Identify which cell holds the provided text, then report its [x, y] central coordinate. 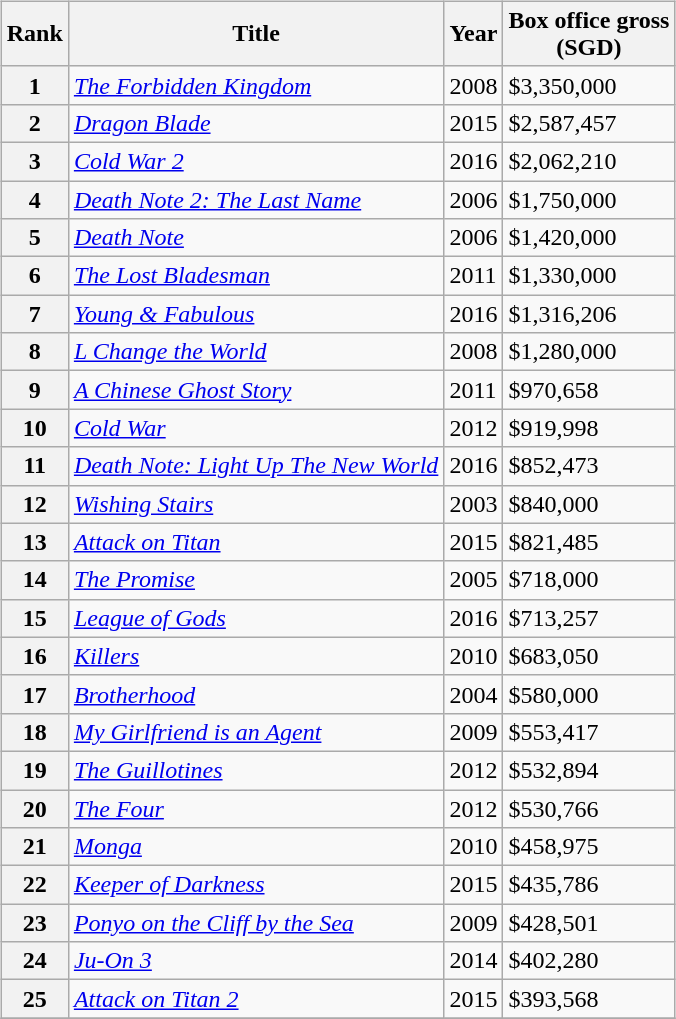
$1,330,000 [589, 276]
$919,998 [589, 428]
18 [34, 732]
2 [34, 123]
17 [34, 694]
Killers [256, 656]
$553,417 [589, 732]
$1,280,000 [589, 352]
5 [34, 238]
Year [474, 34]
2004 [474, 694]
14 [34, 580]
2014 [474, 961]
23 [34, 923]
$713,257 [589, 618]
16 [34, 656]
$435,786 [589, 885]
6 [34, 276]
7 [34, 314]
Monga [256, 847]
$1,750,000 [589, 199]
The Lost Bladesman [256, 276]
$530,766 [589, 809]
20 [34, 809]
Brotherhood [256, 694]
The Guillotines [256, 770]
19 [34, 770]
Title [256, 34]
$428,501 [589, 923]
Death Note [256, 238]
Cold War [256, 428]
L Change the World [256, 352]
24 [34, 961]
Young & Fabulous [256, 314]
2003 [474, 504]
15 [34, 618]
$580,000 [589, 694]
$402,280 [589, 961]
Death Note 2: The Last Name [256, 199]
11 [34, 466]
Keeper of Darkness [256, 885]
$393,568 [589, 999]
$1,316,206 [589, 314]
Cold War 2 [256, 161]
Attack on Titan 2 [256, 999]
$3,350,000 [589, 85]
Dragon Blade [256, 123]
9 [34, 390]
$821,485 [589, 542]
Ju-On 3 [256, 961]
10 [34, 428]
My Girlfriend is an Agent [256, 732]
12 [34, 504]
$458,975 [589, 847]
A Chinese Ghost Story [256, 390]
The Four [256, 809]
25 [34, 999]
$852,473 [589, 466]
$1,420,000 [589, 238]
$683,050 [589, 656]
Rank [34, 34]
4 [34, 199]
2005 [474, 580]
13 [34, 542]
$2,587,457 [589, 123]
$532,894 [589, 770]
Death Note: Light Up The New World [256, 466]
$2,062,210 [589, 161]
Attack on Titan [256, 542]
Ponyo on the Cliff by the Sea [256, 923]
8 [34, 352]
The Promise [256, 580]
Wishing Stairs [256, 504]
21 [34, 847]
The Forbidden Kingdom [256, 85]
League of Gods [256, 618]
1 [34, 85]
22 [34, 885]
$840,000 [589, 504]
$718,000 [589, 580]
Box office gross(SGD) [589, 34]
3 [34, 161]
$970,658 [589, 390]
